For the text-containing cell, return its midpoint in (x, y) coordinate format. 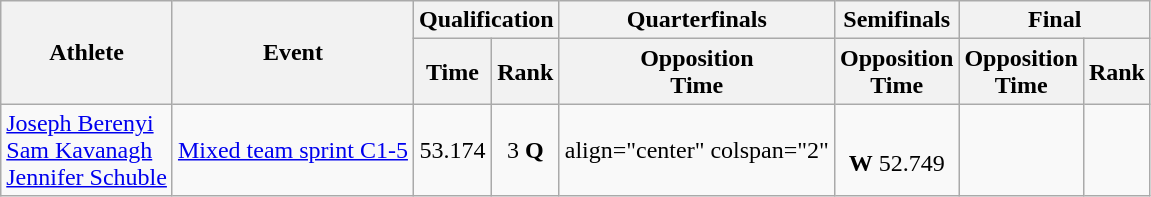
W 52.749 (896, 150)
align="center" colspan="2" (696, 150)
Joseph BerenyiSam KavanaghJennifer Schuble (87, 150)
Qualification (486, 20)
53.174 (452, 150)
Event (292, 52)
Semifinals (896, 20)
3 Q (525, 150)
Mixed team sprint C1-5 (292, 150)
Final (1055, 20)
Athlete (87, 52)
Quarterfinals (696, 20)
Time (452, 72)
